Pinpoint the cell where the given text exists, returning its [x, y] midpoint coordinate. 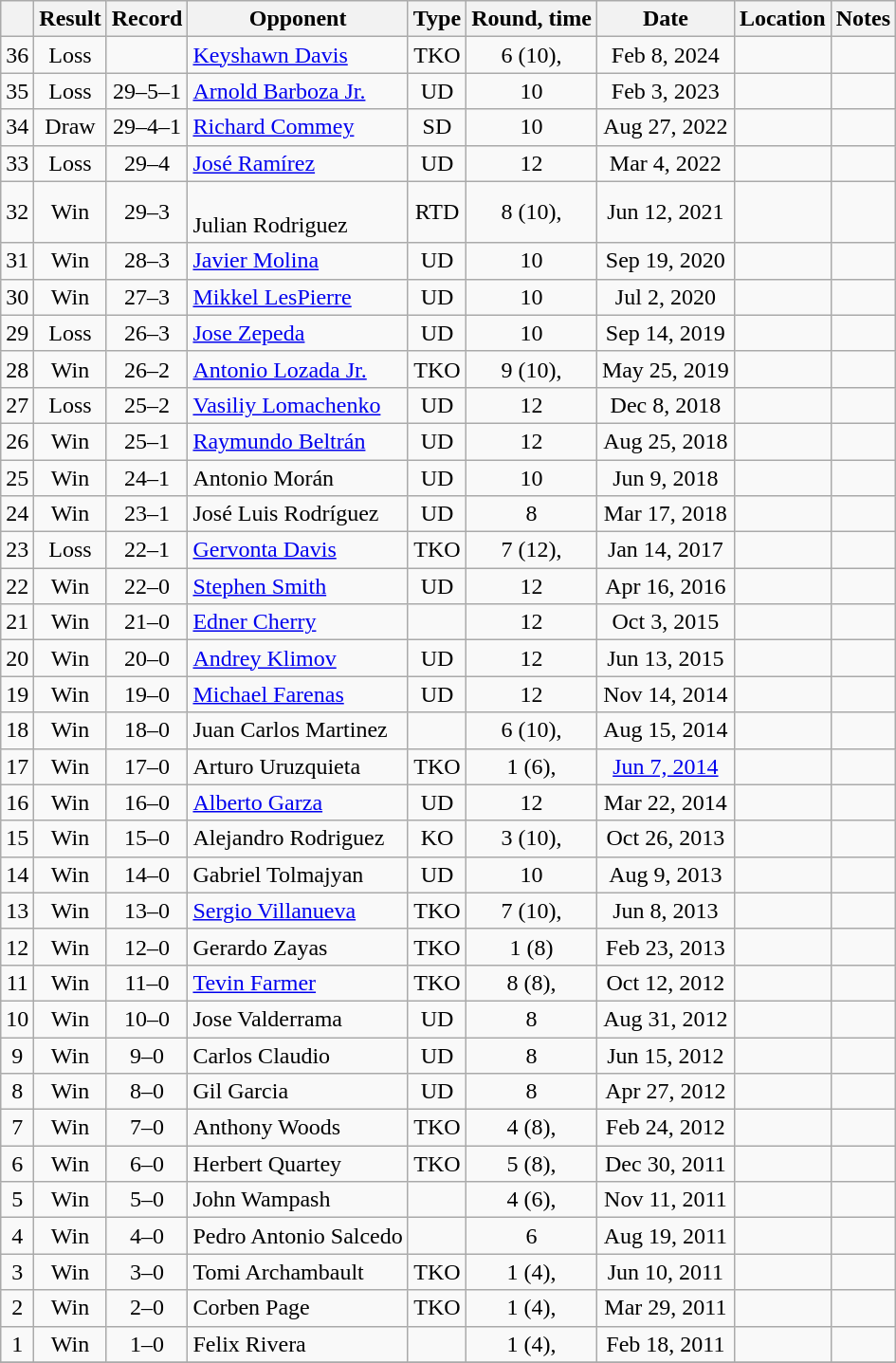
Feb 3, 2023 [666, 91]
28–3 [147, 261]
Antonio Lozada Jr. [298, 369]
Stephen Smith [298, 586]
Anthony Woods [298, 1128]
Alejandro Rodriguez [298, 838]
Oct 26, 2013 [666, 838]
3 [17, 1272]
19 [17, 694]
Vasiliy Lomachenko [298, 405]
23 [17, 550]
7–0 [147, 1128]
26 [17, 441]
13 [17, 911]
36 [17, 55]
Richard Commey [298, 127]
Nov 11, 2011 [666, 1200]
2–0 [147, 1308]
25–1 [147, 441]
7 (10), [532, 911]
Tomi Archambault [298, 1272]
26–2 [147, 369]
33 [17, 163]
5 [17, 1200]
34 [17, 127]
Apr 27, 2012 [666, 1092]
15–0 [147, 838]
José Ramírez [298, 163]
7 (12), [532, 550]
Feb 23, 2013 [666, 947]
7 [17, 1128]
21–0 [147, 622]
Alberto Garza [298, 802]
Michael Farenas [298, 694]
José Luis Rodríguez [298, 514]
3–0 [147, 1272]
Aug 27, 2022 [666, 127]
2 [17, 1308]
Sep 19, 2020 [666, 261]
4 [17, 1236]
Keyshawn Davis [298, 55]
Aug 31, 2012 [666, 1019]
Nov 14, 2014 [666, 694]
11–0 [147, 983]
35 [17, 91]
Mar 29, 2011 [666, 1308]
27 [17, 405]
Arnold Barboza Jr. [298, 91]
Opponent [298, 19]
29–4 [147, 163]
Oct 3, 2015 [666, 622]
Jose Zepeda [298, 333]
Jun 7, 2014 [666, 766]
Jun 12, 2021 [666, 212]
Jose Valderrama [298, 1019]
12–0 [147, 947]
Apr 16, 2016 [666, 586]
John Wampash [298, 1200]
25–2 [147, 405]
Arturo Uruzquieta [298, 766]
22 [17, 586]
16 [17, 802]
Sep 14, 2019 [666, 333]
17 [17, 766]
Dec 30, 2011 [666, 1164]
18 [17, 730]
Edner Cherry [298, 622]
4 (6), [532, 1200]
30 [17, 297]
Raymundo Beltrán [298, 441]
8–0 [147, 1092]
8 (8), [532, 983]
Gil Garcia [298, 1092]
Javier Molina [298, 261]
24–1 [147, 477]
Oct 12, 2012 [666, 983]
Sergio Villanueva [298, 911]
29–3 [147, 212]
3 (10), [532, 838]
9 [17, 1056]
20 [17, 658]
Carlos Claudio [298, 1056]
22–1 [147, 550]
9 (10), [532, 369]
Jun 8, 2013 [666, 911]
5–0 [147, 1200]
Tevin Farmer [298, 983]
5 (8), [532, 1164]
14–0 [147, 875]
Felix Rivera [298, 1344]
Mar 22, 2014 [666, 802]
1 [17, 1344]
21 [17, 622]
Jun 13, 2015 [666, 658]
Gabriel Tolmajyan [298, 875]
Aug 25, 2018 [666, 441]
1 (8) [532, 947]
6–0 [147, 1164]
Aug 15, 2014 [666, 730]
Feb 18, 2011 [666, 1344]
Record [147, 19]
26–3 [147, 333]
31 [17, 261]
1–0 [147, 1344]
32 [17, 212]
SD [436, 127]
Antonio Morán [298, 477]
17–0 [147, 766]
Jan 14, 2017 [666, 550]
1 (6), [532, 766]
RTD [436, 212]
29–5–1 [147, 91]
May 25, 2019 [666, 369]
Gervonta Davis [298, 550]
23–1 [147, 514]
Dec 8, 2018 [666, 405]
Jun 10, 2011 [666, 1272]
Aug 9, 2013 [666, 875]
24 [17, 514]
20–0 [147, 658]
9–0 [147, 1056]
22–0 [147, 586]
Pedro Antonio Salcedo [298, 1236]
Jun 9, 2018 [666, 477]
Draw [70, 127]
Location [782, 19]
Date [666, 19]
19–0 [147, 694]
25 [17, 477]
Andrey Klimov [298, 658]
Mikkel LesPierre [298, 297]
Jun 15, 2012 [666, 1056]
13–0 [147, 911]
Juan Carlos Martinez [298, 730]
10–0 [147, 1019]
18–0 [147, 730]
15 [17, 838]
Result [70, 19]
Gerardo Zayas [298, 947]
Feb 24, 2012 [666, 1128]
Herbert Quartey [298, 1164]
Corben Page [298, 1308]
Jul 2, 2020 [666, 297]
29 [17, 333]
Notes [863, 19]
27–3 [147, 297]
29–4–1 [147, 127]
KO [436, 838]
16–0 [147, 802]
8 (10), [532, 212]
28 [17, 369]
14 [17, 875]
4–0 [147, 1236]
Aug 19, 2011 [666, 1236]
Mar 4, 2022 [666, 163]
Mar 17, 2018 [666, 514]
Feb 8, 2024 [666, 55]
Julian Rodriguez [298, 212]
Type [436, 19]
11 [17, 983]
Round, time [532, 19]
4 (8), [532, 1128]
